Determine the [x, y] coordinate at the center of the cell enclosing the given text.  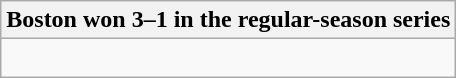
Boston won 3–1 in the regular-season series [228, 20]
